Scan for the cell matching the given text and deliver its (x, y) coordinate at center. 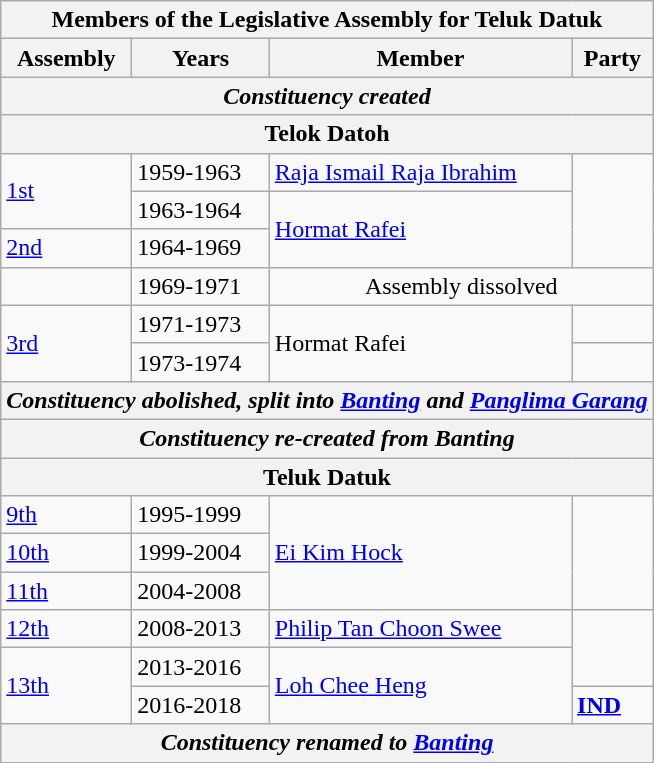
11th (66, 591)
1963-1964 (200, 210)
1999-2004 (200, 553)
IND (613, 705)
Loh Chee Heng (420, 686)
Years (200, 58)
10th (66, 553)
Teluk Datuk (328, 477)
13th (66, 686)
2nd (66, 248)
Party (613, 58)
1964-1969 (200, 248)
Raja Ismail Raja Ibrahim (420, 172)
Philip Tan Choon Swee (420, 629)
Assembly (66, 58)
1st (66, 191)
Ei Kim Hock (420, 553)
1959-1963 (200, 172)
2008-2013 (200, 629)
2016-2018 (200, 705)
Constituency abolished, split into Banting and Panglima Garang (328, 400)
1995-1999 (200, 515)
9th (66, 515)
12th (66, 629)
Telok Datoh (328, 134)
2013-2016 (200, 667)
Members of the Legislative Assembly for Teluk Datuk (328, 20)
Member (420, 58)
Constituency renamed to Banting (328, 743)
1971-1973 (200, 324)
Constituency created (328, 96)
Assembly dissolved (461, 286)
1973-1974 (200, 362)
Constituency re-created from Banting (328, 438)
1969-1971 (200, 286)
2004-2008 (200, 591)
3rd (66, 343)
